Detect which cell encompasses the target text, then output its [x, y] center coordinate. 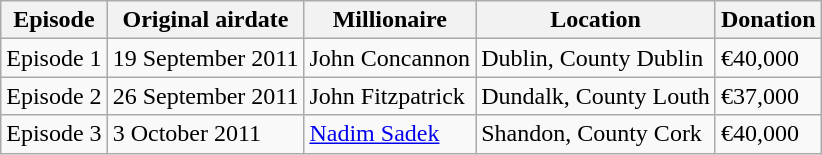
Episode 3 [54, 134]
John Fitzpatrick [390, 96]
Episode [54, 20]
Episode 2 [54, 96]
Dublin, County Dublin [596, 58]
Shandon, County Cork [596, 134]
3 October 2011 [206, 134]
Episode 1 [54, 58]
Donation [768, 20]
Original airdate [206, 20]
Nadim Sadek [390, 134]
€37,000 [768, 96]
Dundalk, County Louth [596, 96]
Location [596, 20]
John Concannon [390, 58]
19 September 2011 [206, 58]
26 September 2011 [206, 96]
Millionaire [390, 20]
